Search for the cell housing the specified text and yield its (X, Y) center coordinate. 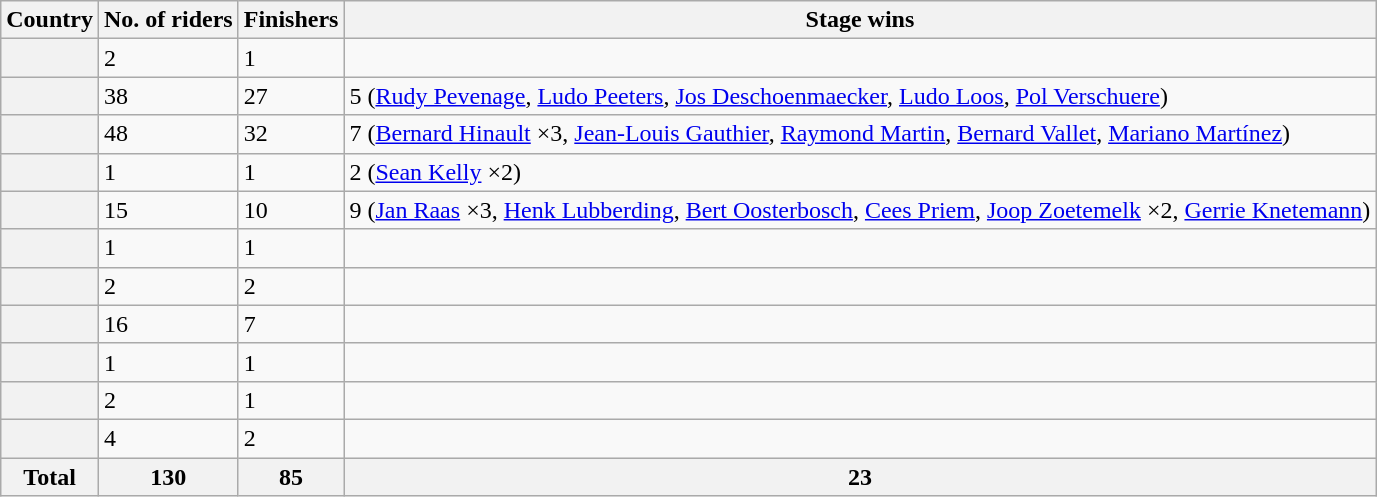
23 (860, 477)
48 (168, 134)
16 (168, 324)
Stage wins (860, 20)
Finishers (291, 20)
9 (Jan Raas ×3, Henk Lubberding, Bert Oosterbosch, Cees Priem, Joop Zoetemelk ×2, Gerrie Knetemann) (860, 210)
No. of riders (168, 20)
27 (291, 96)
7 (291, 324)
130 (168, 477)
2 (Sean Kelly ×2) (860, 172)
85 (291, 477)
38 (168, 96)
32 (291, 134)
7 (Bernard Hinault ×3, Jean-Louis Gauthier, Raymond Martin, Bernard Vallet, Mariano Martínez) (860, 134)
Total (50, 477)
15 (168, 210)
4 (168, 438)
5 (Rudy Pevenage, Ludo Peeters, Jos Deschoenmaecker, Ludo Loos, Pol Verschuere) (860, 96)
Country (50, 20)
10 (291, 210)
